Detect which cell encompasses the target text, then output its [X, Y] center coordinate. 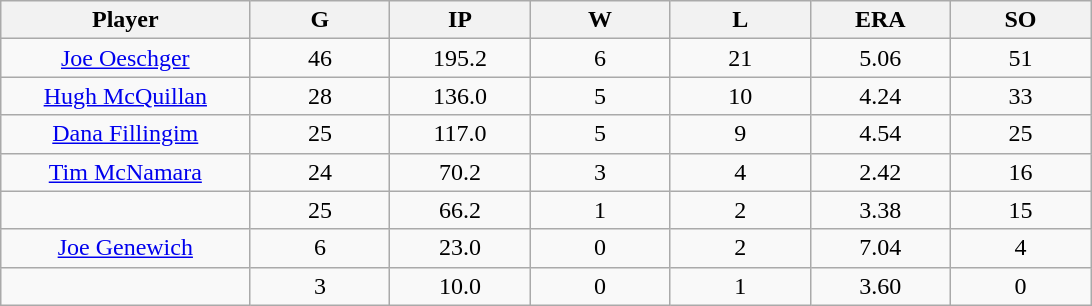
23.0 [460, 248]
24 [320, 172]
3.38 [880, 210]
5.06 [880, 58]
Joe Genewich [126, 248]
2.42 [880, 172]
33 [1020, 96]
10 [740, 96]
136.0 [460, 96]
15 [1020, 210]
Tim McNamara [126, 172]
W [600, 20]
L [740, 20]
117.0 [460, 134]
Dana Fillingim [126, 134]
IP [460, 20]
Joe Oeschger [126, 58]
G [320, 20]
51 [1020, 58]
28 [320, 96]
195.2 [460, 58]
66.2 [460, 210]
ERA [880, 20]
Player [126, 20]
4.24 [880, 96]
10.0 [460, 286]
SO [1020, 20]
21 [740, 58]
Hugh McQuillan [126, 96]
7.04 [880, 248]
16 [1020, 172]
46 [320, 58]
4.54 [880, 134]
9 [740, 134]
70.2 [460, 172]
3.60 [880, 286]
